Provide the [x, y] coordinate of the cell's center where the given text is located.  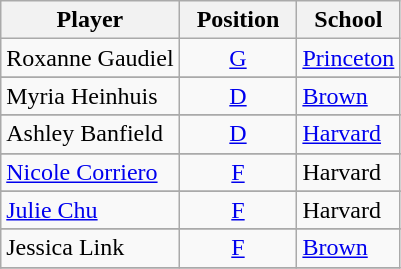
Player [90, 20]
Roxanne Gaudiel [90, 58]
Princeton [348, 58]
Julie Chu [90, 210]
School [348, 20]
Jessica Link [90, 248]
Myria Heinhuis [90, 96]
Ashley Banfield [90, 134]
Nicole Corriero [90, 172]
Position [238, 20]
G [238, 58]
